Return the [X, Y] coordinate for the center point of the cell that contains the specified text.  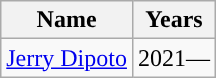
Name [67, 20]
Years [174, 20]
2021— [174, 58]
Jerry Dipoto [67, 58]
